Capture the cell that displays the provided text and extract its [x, y] central coordinate. 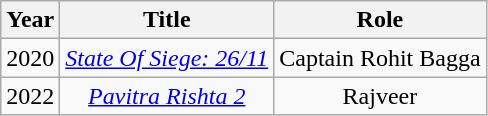
Pavitra Rishta 2 [167, 96]
2020 [30, 58]
Rajveer [380, 96]
Year [30, 20]
Captain Rohit Bagga [380, 58]
Title [167, 20]
2022 [30, 96]
State Of Siege: 26/11 [167, 58]
Role [380, 20]
